From the cell containing the given text, extract its center point as (x, y) coordinate. 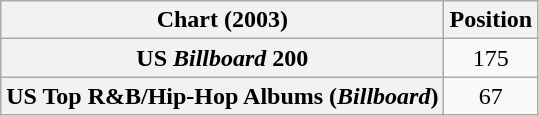
Position (491, 20)
US Billboard 200 (222, 58)
175 (491, 58)
US Top R&B/Hip-Hop Albums (Billboard) (222, 96)
67 (491, 96)
Chart (2003) (222, 20)
